Capture the cell that displays the provided text and extract its [x, y] central coordinate. 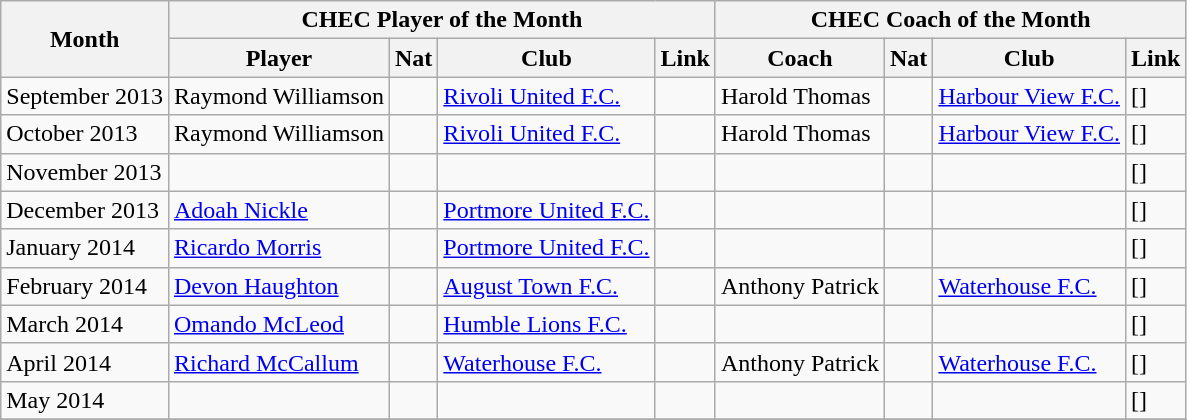
Richard McCallum [278, 362]
Player [278, 58]
Month [85, 39]
CHEC Player of the Month [442, 20]
Omando McLeod [278, 324]
August Town F.C. [546, 286]
Humble Lions F.C. [546, 324]
November 2013 [85, 172]
March 2014 [85, 324]
December 2013 [85, 210]
May 2014 [85, 400]
Devon Haughton [278, 286]
April 2014 [85, 362]
Ricardo Morris [278, 248]
Coach [800, 58]
CHEC Coach of the Month [950, 20]
February 2014 [85, 286]
Adoah Nickle [278, 210]
October 2013 [85, 134]
September 2013 [85, 96]
January 2014 [85, 248]
